Return the [x, y] coordinate for the center point of the cell that contains the specified text.  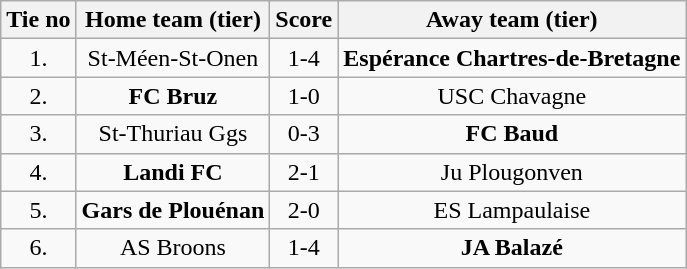
Away team (tier) [512, 20]
1. [38, 58]
FC Bruz [173, 96]
Ju Plougonven [512, 172]
St-Thuriau Ggs [173, 134]
3. [38, 134]
ES Lampaulaise [512, 210]
6. [38, 248]
2. [38, 96]
Espérance Chartres-de-Bretagne [512, 58]
1-0 [304, 96]
0-3 [304, 134]
4. [38, 172]
AS Broons [173, 248]
JA Balazé [512, 248]
St-Méen-St-Onen [173, 58]
Tie no [38, 20]
FC Baud [512, 134]
Home team (tier) [173, 20]
Landi FC [173, 172]
2-1 [304, 172]
Gars de Plouénan [173, 210]
USC Chavagne [512, 96]
2-0 [304, 210]
Score [304, 20]
5. [38, 210]
